Return the [X, Y] coordinate for the center point of the cell that contains the specified text.  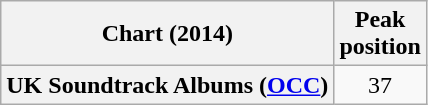
Chart (2014) [168, 34]
Peakposition [380, 34]
UK Soundtrack Albums (OCC) [168, 85]
37 [380, 85]
